Return [x, y] of the center of cell containing provided text 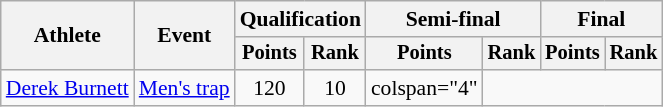
Men's trap [184, 88]
10 [335, 88]
colspan="4" [424, 88]
120 [270, 88]
Semi-final [453, 19]
Athlete [68, 36]
Final [601, 19]
Qualification [300, 19]
Event [184, 36]
Derek Burnett [68, 88]
